Find where the given text appears and provide that cell's center as (X, Y) coordinate. 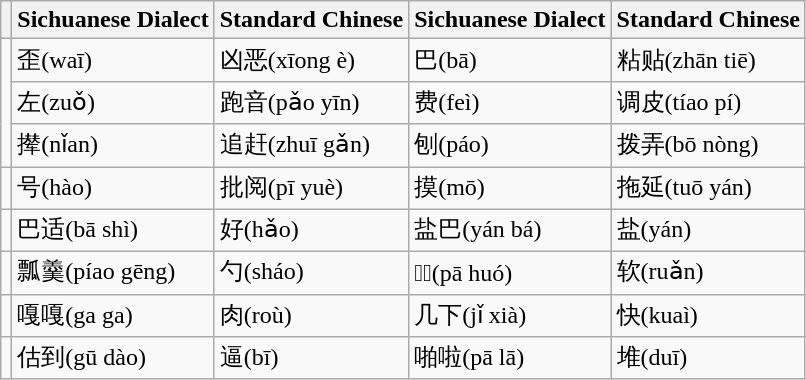
好(hǎo) (311, 230)
巴(bā) (510, 60)
盐巴(yán bá) (510, 230)
拖延(tuō yán) (708, 188)
快(kuaì) (708, 316)
费(feì) (510, 102)
估到(gū dào) (113, 358)
嘎嘎(ga ga) (113, 316)
肉(roù) (311, 316)
左(zuǒ) (113, 102)
堆(duī) (708, 358)
摸(mō) (510, 188)
凶恶(xīong è) (311, 60)
软(ruǎn) (708, 274)
勺(sháo) (311, 274)
撵(nǐan) (113, 146)
盐(yán) (708, 230)
几下(jǐ xià) (510, 316)
巴适(bā shì) (113, 230)
批阅(pī yuè) (311, 188)
𤆵和(pā huó) (510, 274)
跑音(pǎo yīn) (311, 102)
拨弄(bō nòng) (708, 146)
歪(waī) (113, 60)
粘贴(zhān tiē) (708, 60)
啪啦(pā lā) (510, 358)
刨(páo) (510, 146)
逼(bī) (311, 358)
号(hào) (113, 188)
瓢羹(píao gēng) (113, 274)
追赶(zhuī gǎn) (311, 146)
调皮(tíao pí) (708, 102)
